Determine the (X, Y) coordinate at the center of the cell enclosing the given text.  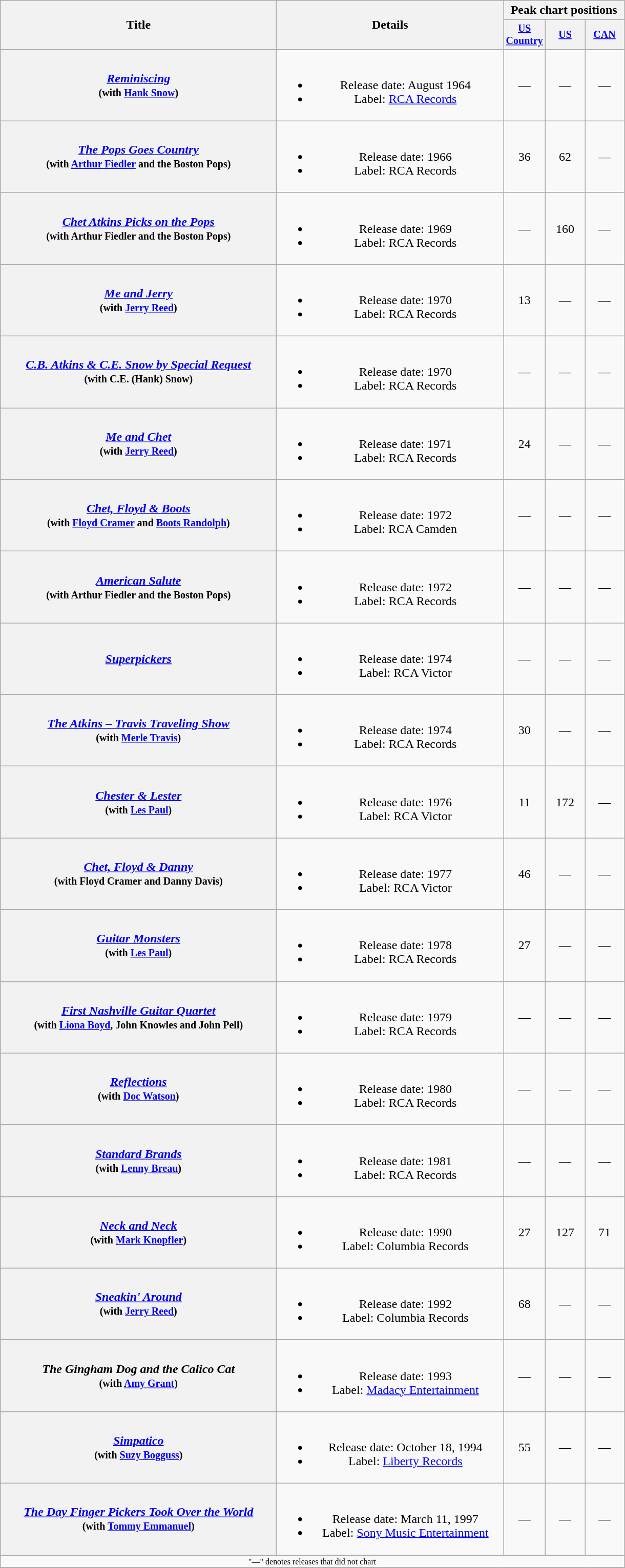
Superpickers (138, 659)
Release date: 1972Label: RCA Camden (390, 515)
Release date: 1980Label: RCA Records (390, 1089)
CAN (605, 35)
68 (525, 1304)
Me and Chet(with Jerry Reed) (138, 444)
C.B. Atkins & C.E. Snow by Special Request(with C.E. (Hank) Snow) (138, 372)
55 (525, 1447)
Release date: October 18, 1994Label: Liberty Records (390, 1447)
Sneakin' Around(with Jerry Reed) (138, 1304)
The Gingham Dog and the Calico Cat(with Amy Grant) (138, 1376)
Release date: 1978Label: RCA Records (390, 946)
Guitar Monsters(with Les Paul) (138, 946)
Title (138, 25)
13 (525, 300)
24 (525, 444)
Chester & Lester(with Les Paul) (138, 802)
Details (390, 25)
Release date: 1972Label: RCA Records (390, 587)
The Atkins – Travis Traveling Show(with Merle Travis) (138, 731)
Release date: 1969Label: RCA Records (390, 228)
Release date: 1976Label: RCA Victor (390, 802)
160 (566, 228)
127 (566, 1232)
172 (566, 802)
Release date: 1992Label: Columbia Records (390, 1304)
Standard Brands(with Lenny Breau) (138, 1161)
Reminiscing(with Hank Snow) (138, 85)
62 (566, 157)
Release date: 1990Label: Columbia Records (390, 1232)
71 (605, 1232)
The Pops Goes Country(with Arthur Fiedler and the Boston Pops) (138, 157)
Release date: March 11, 1997Label: Sony Music Entertainment (390, 1519)
Release date: 1981Label: RCA Records (390, 1161)
"—" denotes releases that did not chart (312, 1561)
Release date: 1993Label: Madacy Entertainment (390, 1376)
Release date: 1966Label: RCA Records (390, 157)
US Country (525, 35)
Release date: 1974Label: RCA Victor (390, 659)
Peak chart positions (564, 10)
Simpatico(with Suzy Bogguss) (138, 1447)
The Day Finger Pickers Took Over the World(with Tommy Emmanuel) (138, 1519)
46 (525, 874)
Chet, Floyd & Danny(with Floyd Cramer and Danny Davis) (138, 874)
US (566, 35)
Release date: 1979Label: RCA Records (390, 1017)
Release date: 1974Label: RCA Records (390, 731)
Release date: August 1964Label: RCA Records (390, 85)
30 (525, 731)
Release date: 1977Label: RCA Victor (390, 874)
Release date: 1971Label: RCA Records (390, 444)
First Nashville Guitar Quartet(with Liona Boyd, John Knowles and John Pell) (138, 1017)
11 (525, 802)
Reflections(with Doc Watson) (138, 1089)
36 (525, 157)
Chet, Floyd & Boots(with Floyd Cramer and Boots Randolph) (138, 515)
Neck and Neck(with Mark Knopfler) (138, 1232)
Chet Atkins Picks on the Pops(with Arthur Fiedler and the Boston Pops) (138, 228)
American Salute(with Arthur Fiedler and the Boston Pops) (138, 587)
Me and Jerry(with Jerry Reed) (138, 300)
